Provide the [x, y] coordinate of the cell's center where the given text is located.  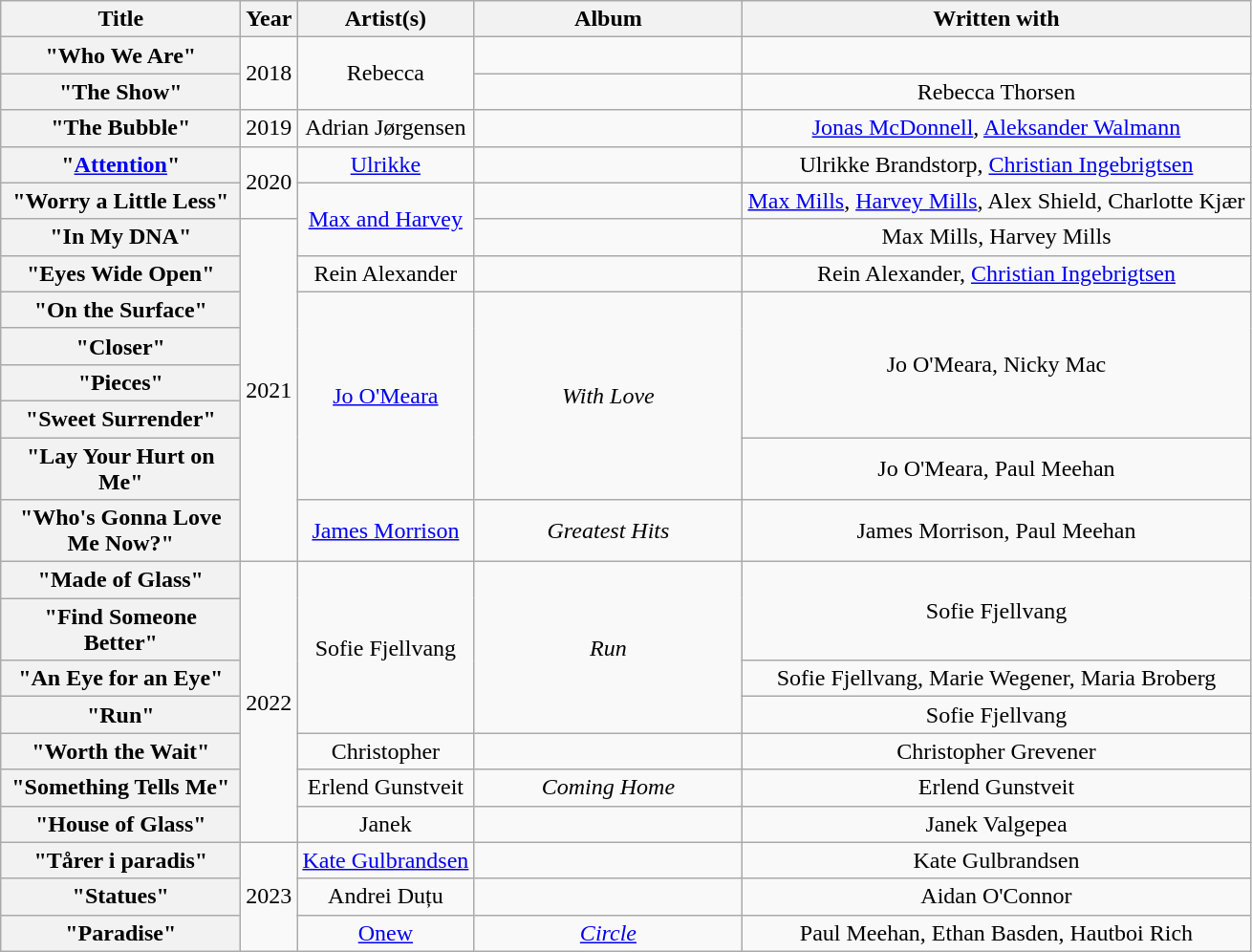
Ulrikke Brandstorp, Christian Ingebrigtsen [996, 164]
Title [120, 19]
"Something Tells Me" [120, 788]
Album [608, 19]
"Who We Are" [120, 55]
Jo O'Meara [386, 396]
"On the Surface" [120, 310]
Greatest Hits [608, 531]
Onew [386, 933]
"Made of Glass" [120, 580]
Christopher [386, 751]
Artist(s) [386, 19]
With Love [608, 396]
Circle [608, 933]
2021 [270, 390]
Year [270, 19]
Max Mills, Harvey Mills, Alex Shield, Charlotte Kjær [996, 201]
"Run" [120, 715]
2022 [270, 702]
Sofie Fjellvang, Marie Wegener, Maria Broberg [996, 679]
Jonas McDonnell, Aleksander Walmann [996, 128]
Rebecca Thorsen [996, 92]
Christopher Grevener [996, 751]
"Statues" [120, 897]
"Paradise" [120, 933]
"Tårer i paradis" [120, 860]
Janek [386, 824]
"The Show" [120, 92]
"Worth the Wait" [120, 751]
Jo O'Meara, Nicky Mac [996, 364]
"Who's Gonna Love Me Now?" [120, 531]
Run [608, 648]
"Lay Your Hurt on Me" [120, 468]
Adrian Jørgensen [386, 128]
2019 [270, 128]
Rebecca [386, 74]
"Pieces" [120, 382]
2023 [270, 897]
"Attention" [120, 164]
Rein Alexander, Christian Ingebrigtsen [996, 273]
Coming Home [608, 788]
Max and Harvey [386, 219]
Written with [996, 19]
James Morrison [386, 531]
Jo O'Meara, Paul Meehan [996, 468]
"The Bubble" [120, 128]
"Eyes Wide Open" [120, 273]
2018 [270, 74]
"Find Someone Better" [120, 629]
Paul Meehan, Ethan Basden, Hautboi Rich [996, 933]
Rein Alexander [386, 273]
Max Mills, Harvey Mills [996, 237]
James Morrison, Paul Meehan [996, 531]
Andrei Duțu [386, 897]
"In My DNA" [120, 237]
"An Eye for an Eye" [120, 679]
"Closer" [120, 346]
Aidan O'Connor [996, 897]
"Worry a Little Less" [120, 201]
"House of Glass" [120, 824]
Janek Valgepea [996, 824]
2020 [270, 183]
"Sweet Surrender" [120, 419]
Ulrikke [386, 164]
